For the text-containing cell, return its midpoint in [X, Y] coordinate format. 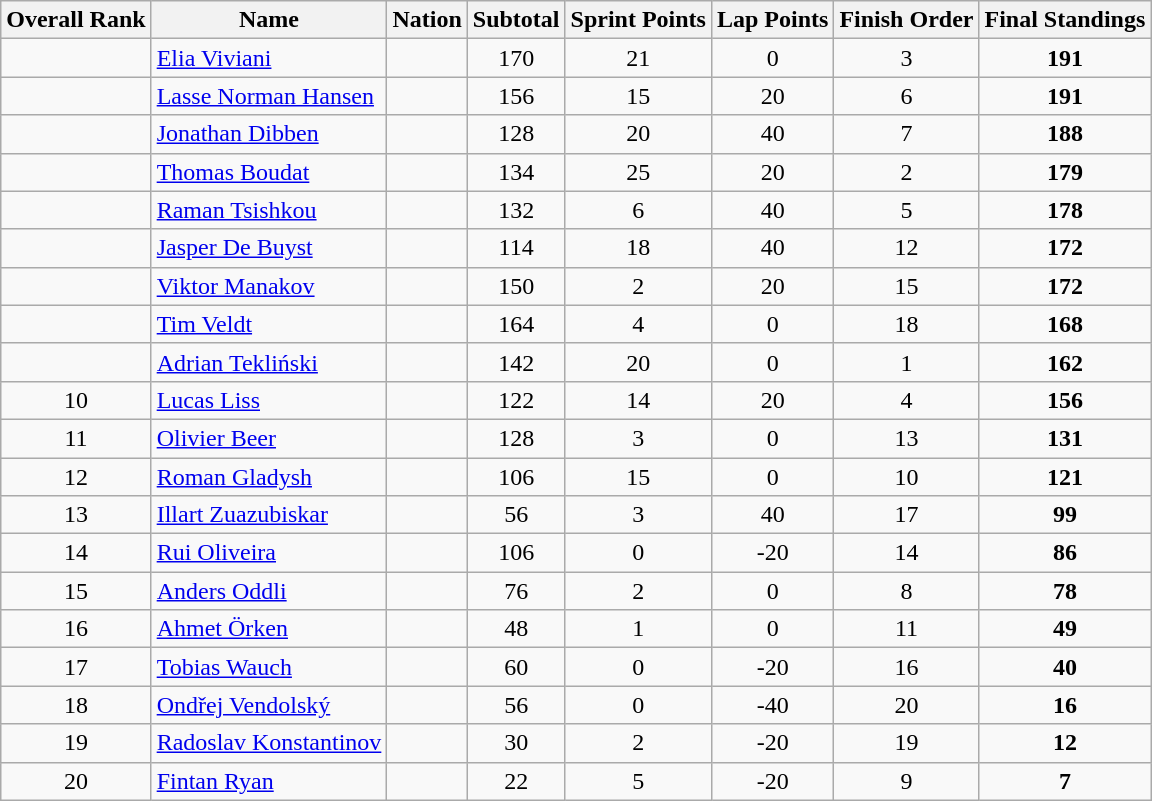
Sprint Points [638, 20]
Final Standings [1065, 20]
Ahmet Örken [269, 629]
Anders Oddli [269, 591]
21 [638, 58]
Jasper De Buyst [269, 248]
Viktor Manakov [269, 286]
162 [1065, 362]
Elia Viviani [269, 58]
Lap Points [772, 20]
Lasse Norman Hansen [269, 96]
25 [638, 172]
99 [1065, 515]
168 [1065, 324]
142 [516, 362]
179 [1065, 172]
Thomas Boudat [269, 172]
Nation [427, 20]
Tim Veldt [269, 324]
60 [516, 667]
48 [516, 629]
170 [516, 58]
30 [516, 743]
Fintan Ryan [269, 781]
Rui Oliveira [269, 553]
22 [516, 781]
188 [1065, 134]
-40 [772, 705]
Name [269, 20]
Ondřej Vendolský [269, 705]
Jonathan Dibben [269, 134]
Olivier Beer [269, 438]
178 [1065, 210]
Subtotal [516, 20]
76 [516, 591]
132 [516, 210]
49 [1065, 629]
150 [516, 286]
Radoslav Konstantinov [269, 743]
121 [1065, 477]
9 [906, 781]
86 [1065, 553]
114 [516, 248]
Overall Rank [76, 20]
Illart Zuazubiskar [269, 515]
Roman Gladysh [269, 477]
78 [1065, 591]
Lucas Liss [269, 400]
164 [516, 324]
Raman Tsishkou [269, 210]
134 [516, 172]
122 [516, 400]
Tobias Wauch [269, 667]
Adrian Tekliński [269, 362]
8 [906, 591]
Finish Order [906, 20]
131 [1065, 438]
